Determine the (x, y) coordinate at the center of the cell enclosing the given text.  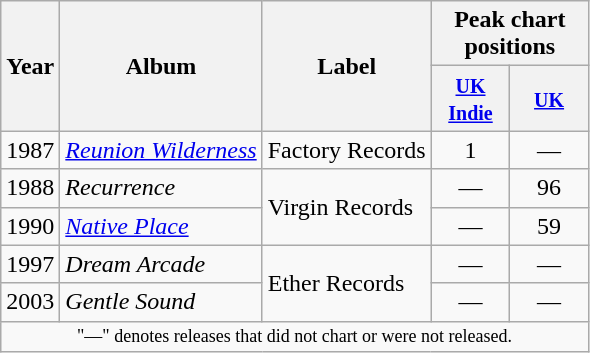
Album (161, 66)
Peak chart positions (510, 34)
1987 (30, 150)
1 (470, 150)
Dream Arcade (161, 264)
Gentle Sound (161, 302)
59 (550, 226)
96 (550, 188)
Label (346, 66)
UK (550, 98)
Reunion Wilderness (161, 150)
"—" denotes releases that did not chart or were not released. (295, 336)
Ether Records (346, 283)
Year (30, 66)
Native Place (161, 226)
Factory Records (346, 150)
1988 (30, 188)
1997 (30, 264)
UK Indie (470, 98)
Recurrence (161, 188)
1990 (30, 226)
2003 (30, 302)
Virgin Records (346, 207)
